For the text-containing cell, return its midpoint in (x, y) coordinate format. 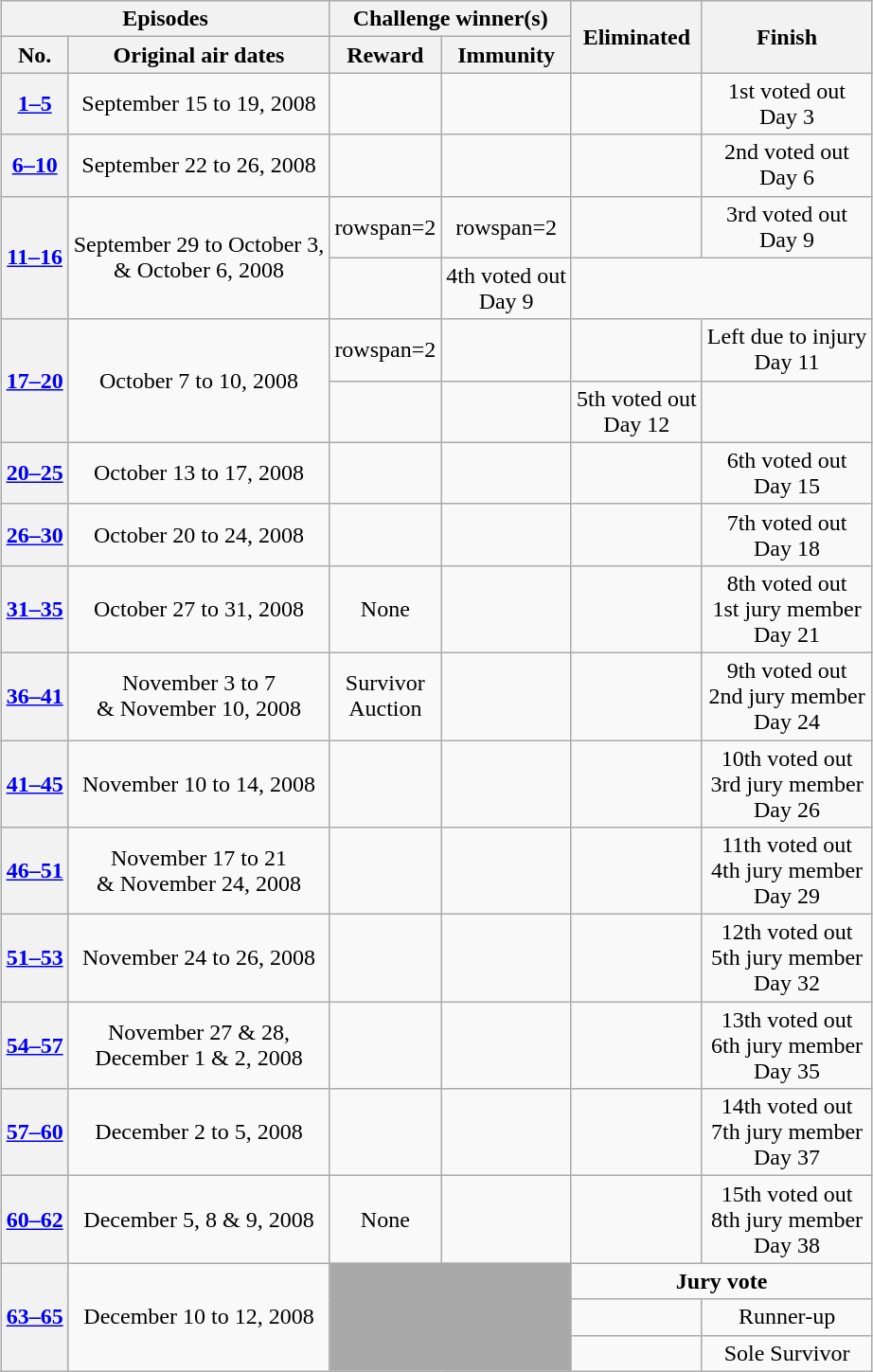
10th voted out3rd jury memberDay 26 (787, 784)
November 10 to 14, 2008 (199, 784)
Reward (385, 55)
36–41 (34, 696)
SurvivorAuction (385, 696)
Left due to injuryDay 11 (787, 350)
Challenge winner(s) (451, 19)
No. (34, 55)
December 10 to 12, 2008 (199, 1317)
51–53 (34, 958)
54–57 (34, 1045)
Original air dates (199, 55)
14th voted out7th jury memberDay 37 (787, 1132)
September 29 to October 3, & October 6, 2008 (199, 258)
60–62 (34, 1220)
Sole Survivor (787, 1353)
17–20 (34, 381)
6–10 (34, 165)
October 13 to 17, 2008 (199, 473)
October 27 to 31, 2008 (199, 609)
41–45 (34, 784)
November 17 to 21& November 24, 2008 (199, 871)
September 22 to 26, 2008 (199, 165)
26–30 (34, 534)
1st voted outDay 3 (787, 104)
3rd voted outDay 9 (787, 227)
November 27 & 28,December 1 & 2, 2008 (199, 1045)
September 15 to 19, 2008 (199, 104)
63–65 (34, 1317)
Finish (787, 37)
8th voted out1st jury memberDay 21 (787, 609)
1–5 (34, 104)
Episodes (165, 19)
Eliminated (636, 37)
57–60 (34, 1132)
11–16 (34, 258)
4th voted outDay 9 (507, 288)
12th voted out5th jury memberDay 32 (787, 958)
Immunity (507, 55)
October 20 to 24, 2008 (199, 534)
46–51 (34, 871)
2nd voted outDay 6 (787, 165)
Runner-up (787, 1317)
13th voted out6th jury memberDay 35 (787, 1045)
5th voted outDay 12 (636, 411)
December 5, 8 & 9, 2008 (199, 1220)
31–35 (34, 609)
9th voted out2nd jury memberDay 24 (787, 696)
Jury vote (722, 1281)
15th voted out8th jury memberDay 38 (787, 1220)
October 7 to 10, 2008 (199, 381)
November 3 to 7 & November 10, 2008 (199, 696)
11th voted out4th jury memberDay 29 (787, 871)
6th voted outDay 15 (787, 473)
December 2 to 5, 2008 (199, 1132)
7th voted outDay 18 (787, 534)
November 24 to 26, 2008 (199, 958)
20–25 (34, 473)
